For the text-containing cell, return its midpoint in [X, Y] coordinate format. 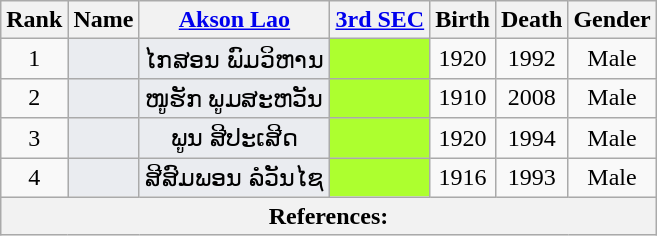
2 [34, 98]
1 [34, 59]
ພູນ ສີປະເສີດ [234, 138]
4 [34, 178]
3 [34, 138]
Rank [34, 20]
1992 [531, 59]
Birth [463, 20]
3rd SEC [380, 20]
Gender [612, 20]
1916 [463, 178]
1993 [531, 178]
References: [328, 216]
Death [531, 20]
Akson Lao [234, 20]
1910 [463, 98]
1994 [531, 138]
ໄກສອນ ພົມວິຫານ [234, 59]
2008 [531, 98]
ໜູຮັກ ພູມສະຫວັນ [234, 98]
ສີສົມພອນ ລໍວັນໄຊ [234, 178]
Name [104, 20]
